Identify which cell holds the provided text, then report its [X, Y] central coordinate. 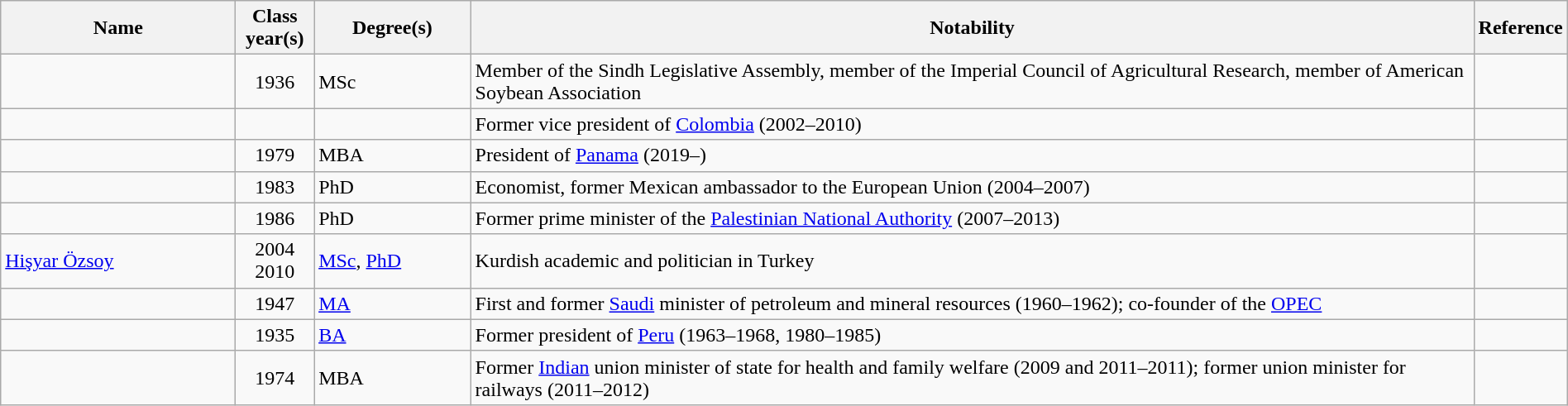
Class year(s) [275, 28]
Hişyar Özsoy [118, 261]
MSc, PhD [392, 261]
1936 [275, 81]
Former president of Peru (1963–1968, 1980–1985) [973, 335]
MSc [392, 81]
20042010 [275, 261]
BA [392, 335]
Former prime minister of the Palestinian National Authority (2007–2013) [973, 218]
First and former Saudi minister of petroleum and mineral resources (1960–1962); co-founder of the OPEC [973, 303]
Former Indian union minister of state for health and family welfare (2009 and 2011–2011); former union minister for railways (2011–2012) [973, 377]
1947 [275, 303]
1935 [275, 335]
President of Panama (2019–) [973, 155]
1979 [275, 155]
Reference [1520, 28]
Former vice president of Colombia (2002–2010) [973, 124]
MA [392, 303]
Member of the Sindh Legislative Assembly, member of the Imperial Council of Agricultural Research, member of American Soybean Association [973, 81]
Notability [973, 28]
1974 [275, 377]
Degree(s) [392, 28]
1983 [275, 187]
Name [118, 28]
Kurdish academic and politician in Turkey [973, 261]
Economist, former Mexican ambassador to the European Union (2004–2007) [973, 187]
1986 [275, 218]
